Return the [X, Y] coordinate for the center point of the cell that contains the specified text.  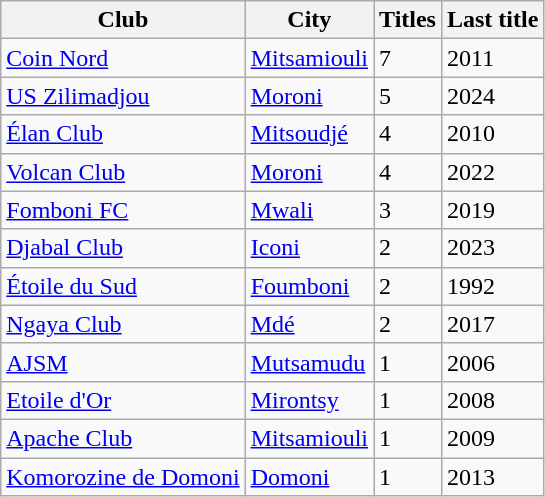
2006 [492, 362]
Volcan Club [123, 172]
Coin Nord [123, 58]
AJSM [123, 362]
Apache Club [123, 438]
Club [123, 20]
2009 [492, 438]
2023 [492, 248]
Iconi [309, 248]
Mwali [309, 210]
2024 [492, 96]
Élan Club [123, 134]
Mirontsy [309, 400]
Fomboni FC [123, 210]
Last title [492, 20]
Komorozine de Domoni [123, 477]
2017 [492, 324]
2022 [492, 172]
Mitsoudjé [309, 134]
Foumboni [309, 286]
Ngaya Club [123, 324]
1992 [492, 286]
2013 [492, 477]
2008 [492, 400]
Etoile d'Or [123, 400]
City [309, 20]
7 [408, 58]
5 [408, 96]
Mutsamudu [309, 362]
2019 [492, 210]
Étoile du Sud [123, 286]
Domoni [309, 477]
3 [408, 210]
Djabal Club [123, 248]
US Zilimadjou [123, 96]
2010 [492, 134]
Titles [408, 20]
Mdé [309, 324]
2011 [492, 58]
